Find where the given text appears and provide that cell's center as (x, y) coordinate. 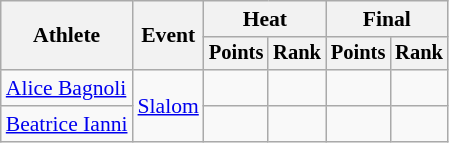
Event (168, 36)
Beatrice Ianni (67, 124)
Final (387, 19)
Athlete (67, 36)
Slalom (168, 106)
Heat (265, 19)
Alice Bagnoli (67, 88)
